Find where the given text appears and provide that cell's center as [x, y] coordinate. 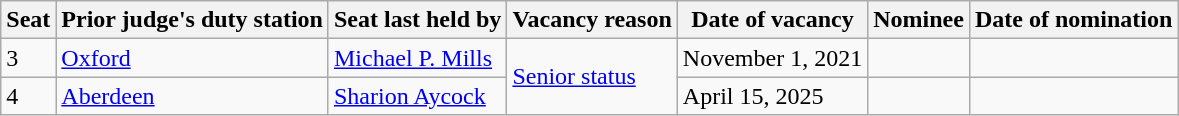
Aberdeen [192, 96]
April 15, 2025 [772, 96]
Nominee [919, 20]
Michael P. Mills [417, 58]
Seat last held by [417, 20]
Sharion Aycock [417, 96]
Oxford [192, 58]
Seat [28, 20]
Vacancy reason [592, 20]
November 1, 2021 [772, 58]
3 [28, 58]
Date of vacancy [772, 20]
Prior judge's duty station [192, 20]
Date of nomination [1073, 20]
4 [28, 96]
Senior status [592, 77]
